Return the (x, y) coordinate for the center point of the cell that contains the specified text.  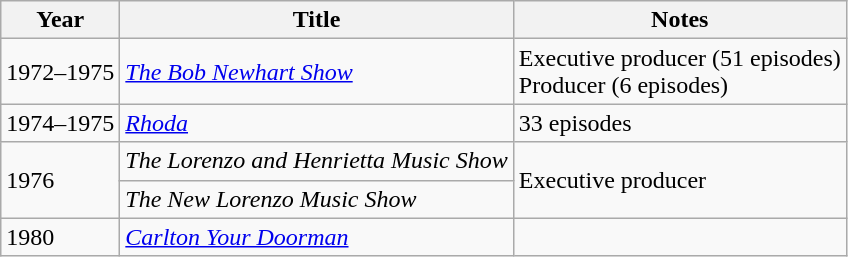
The Lorenzo and Henrietta Music Show (316, 161)
Title (316, 20)
Executive producer (680, 180)
1980 (60, 237)
1974–1975 (60, 123)
33 episodes (680, 123)
Notes (680, 20)
Executive producer (51 episodes)Producer (6 episodes) (680, 72)
The New Lorenzo Music Show (316, 199)
1976 (60, 180)
The Bob Newhart Show (316, 72)
Carlton Your Doorman (316, 237)
1972–1975 (60, 72)
Rhoda (316, 123)
Year (60, 20)
